Pinpoint the cell where the given text exists, returning its [x, y] midpoint coordinate. 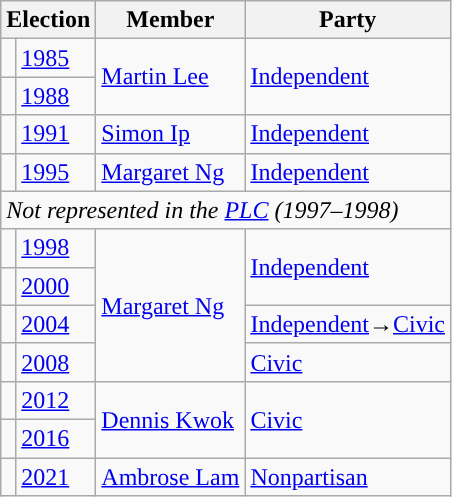
2012 [56, 400]
Member [170, 20]
1991 [56, 134]
2004 [56, 324]
Independent→Civic [348, 324]
2000 [56, 286]
Ambrose Lam [170, 477]
Dennis Kwok [170, 419]
Simon Ip [170, 134]
Martin Lee [170, 77]
2021 [56, 477]
1995 [56, 172]
1998 [56, 248]
1988 [56, 96]
2008 [56, 362]
Not represented in the PLC (1997–1998) [226, 210]
Election [48, 20]
Party [348, 20]
1985 [56, 58]
Nonpartisan [348, 477]
2016 [56, 438]
